Provide the (x, y) coordinate of the cell's center where the given text is located.  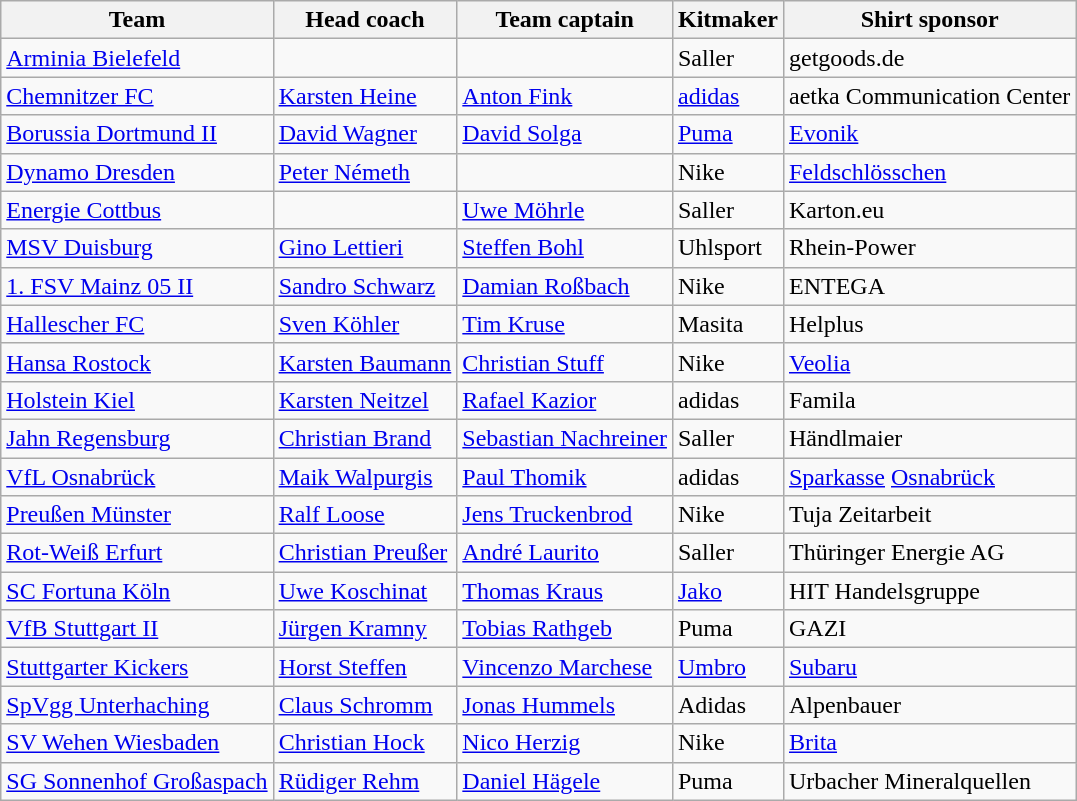
Sparkasse Osnabrück (929, 477)
Peter Németh (365, 172)
Alpenbauer (929, 705)
MSV Duisburg (137, 248)
Christian Hock (365, 743)
Ralf Loose (365, 515)
Thüringer Energie AG (929, 553)
VfL Osnabrück (137, 477)
Nico Herzig (565, 743)
Karton.eu (929, 210)
Team (137, 20)
Sandro Schwarz (365, 286)
Uhlsport (728, 248)
David Solga (565, 134)
Evonik (929, 134)
ENTEGA (929, 286)
Damian Roßbach (565, 286)
Christian Brand (365, 438)
Urbacher Mineralquellen (929, 781)
Karsten Baumann (365, 362)
Jako (728, 591)
Team captain (565, 20)
Rot-Weiß Erfurt (137, 553)
Holstein Kiel (137, 400)
Preußen Münster (137, 515)
Rhein-Power (929, 248)
Christian Preußer (365, 553)
Tobias Rathgeb (565, 629)
Subaru (929, 667)
Famila (929, 400)
VfB Stuttgart II (137, 629)
SC Fortuna Köln (137, 591)
Paul Thomik (565, 477)
Tim Kruse (565, 324)
Maik Walpurgis (365, 477)
Anton Fink (565, 96)
Arminia Bielefeld (137, 58)
Daniel Hägele (565, 781)
Stuttgarter Kickers (137, 667)
Gino Lettieri (365, 248)
Sven Köhler (365, 324)
Vincenzo Marchese (565, 667)
Claus Schromm (365, 705)
Hansa Rostock (137, 362)
Jens Truckenbrod (565, 515)
Helplus (929, 324)
Karsten Neitzel (365, 400)
Rüdiger Rehm (365, 781)
Energie Cottbus (137, 210)
Steffen Bohl (565, 248)
André Laurito (565, 553)
HIT Handelsgruppe (929, 591)
Tuja Zeitarbeit (929, 515)
Horst Steffen (365, 667)
Masita (728, 324)
Jürgen Kramny (365, 629)
Brita (929, 743)
Uwe Möhrle (565, 210)
Christian Stuff (565, 362)
Chemnitzer FC (137, 96)
SpVgg Unterhaching (137, 705)
Kitmaker (728, 20)
SV Wehen Wiesbaden (137, 743)
Shirt sponsor (929, 20)
GAZI (929, 629)
Borussia Dortmund II (137, 134)
SG Sonnenhof Großaspach (137, 781)
Adidas (728, 705)
Uwe Koschinat (365, 591)
1. FSV Mainz 05 II (137, 286)
Umbro (728, 667)
Händlmaier (929, 438)
Head coach (365, 20)
Dynamo Dresden (137, 172)
Sebastian Nachreiner (565, 438)
Hallescher FC (137, 324)
Rafael Kazior (565, 400)
David Wagner (365, 134)
Jahn Regensburg (137, 438)
Karsten Heine (365, 96)
Feldschlösschen (929, 172)
aetka Communication Center (929, 96)
Thomas Kraus (565, 591)
getgoods.de (929, 58)
Veolia (929, 362)
Jonas Hummels (565, 705)
